For the text-containing cell, return its midpoint in [X, Y] coordinate format. 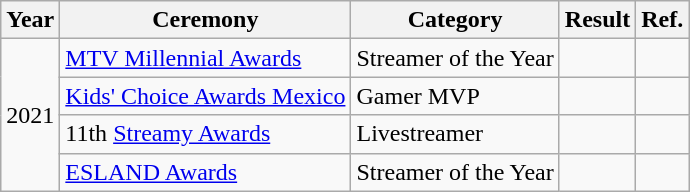
Livestreamer [455, 134]
2021 [30, 115]
ESLAND Awards [206, 172]
Category [455, 20]
11th Streamy Awards [206, 134]
Year [30, 20]
Kids' Choice Awards Mexico [206, 96]
Result [597, 20]
MTV Millennial Awards [206, 58]
Gamer MVP [455, 96]
Ref. [662, 20]
Ceremony [206, 20]
